For the text-containing cell, return its midpoint in [x, y] coordinate format. 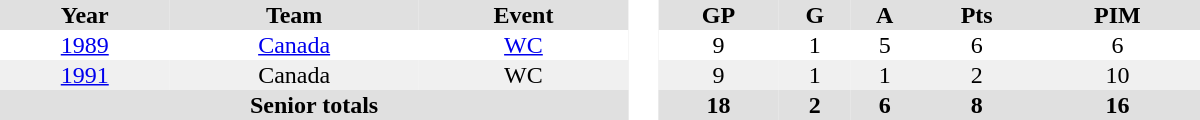
PIM [1118, 15]
A [885, 15]
8 [976, 105]
Team [294, 15]
1989 [85, 45]
Year [85, 15]
5 [885, 45]
18 [718, 105]
Pts [976, 15]
16 [1118, 105]
1991 [85, 75]
G [815, 15]
Senior totals [314, 105]
10 [1118, 75]
Event [524, 15]
GP [718, 15]
